For the text-containing cell, return its midpoint in (x, y) coordinate format. 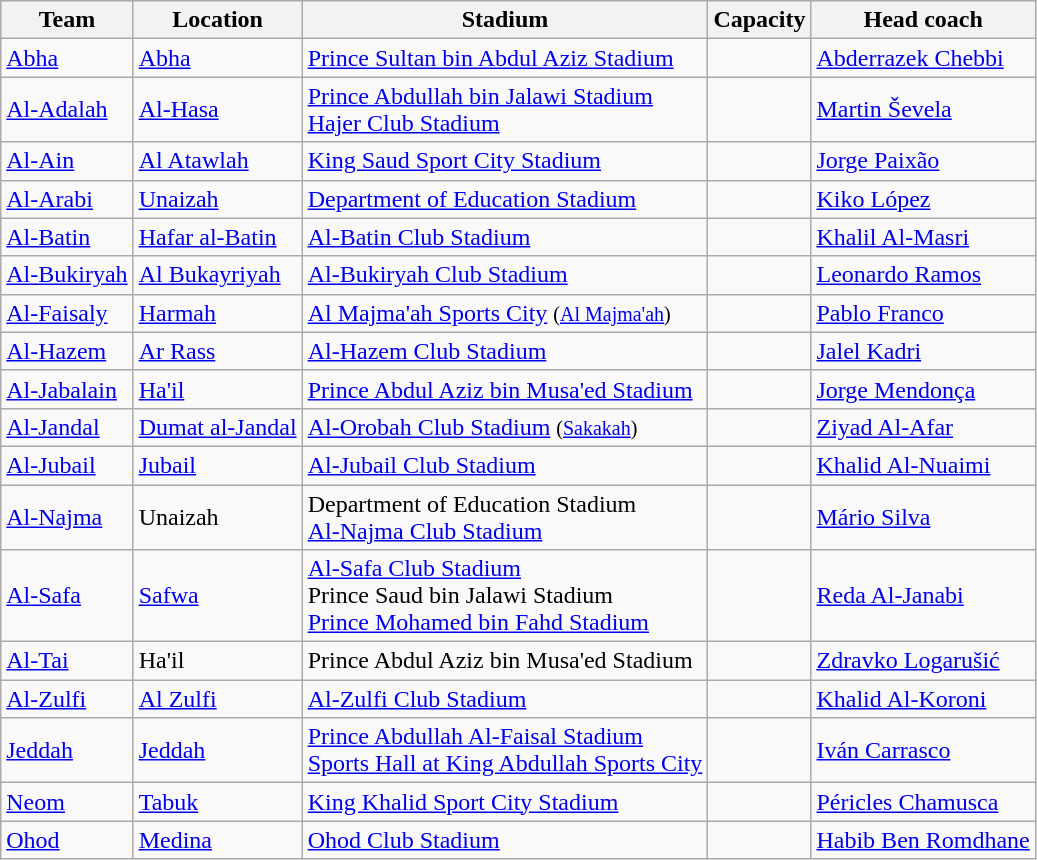
Ohod (67, 840)
Al-Hasa (218, 110)
Ziyad Al-Afar (923, 427)
Al Majma'ah Sports City (Al Majma'ah) (505, 313)
Harmah (218, 313)
Jorge Paixão (923, 161)
Al-Orobah Club Stadium (Sakakah) (505, 427)
Hafar al-Batin (218, 237)
Department of Education StadiumAl-Najma Club Stadium (505, 516)
Al Bukayriyah (218, 275)
Ohod Club Stadium (505, 840)
Al-Zulfi (67, 699)
Jorge Mendonça (923, 389)
Pablo Franco (923, 313)
Al Atawlah (218, 161)
Jalel Kadri (923, 351)
Al-Najma (67, 516)
Al-Tai (67, 661)
Al-Hazem Club Stadium (505, 351)
Al Zulfi (218, 699)
Al-Jubail (67, 465)
Al-Bukiryah (67, 275)
Al-Batin Club Stadium (505, 237)
Al-Batin (67, 237)
Safwa (218, 596)
Al-Jubail Club Stadium (505, 465)
King Khalid Sport City Stadium (505, 802)
Al-Ain (67, 161)
Jubail (218, 465)
Abderrazek Chebbi (923, 58)
Reda Al-Janabi (923, 596)
Al-Safa (67, 596)
Location (218, 20)
Medina (218, 840)
Neom (67, 802)
Al-Faisaly (67, 313)
Prince Abdullah Al-Faisal StadiumSports Hall at King Abdullah Sports City (505, 750)
Al-Hazem (67, 351)
Khalid Al-Koroni (923, 699)
Khalil Al-Masri (923, 237)
Dumat al-Jandal (218, 427)
Prince Abdullah bin Jalawi StadiumHajer Club Stadium (505, 110)
Al-Arabi (67, 199)
Al-Adalah (67, 110)
Ar Rass (218, 351)
Stadium (505, 20)
Khalid Al-Nuaimi (923, 465)
Kiko López (923, 199)
Leonardo Ramos (923, 275)
Al-Bukiryah Club Stadium (505, 275)
Capacity (760, 20)
Head coach (923, 20)
Iván Carrasco (923, 750)
Tabuk (218, 802)
Al-Safa Club StadiumPrince Saud bin Jalawi Stadium Prince Mohamed bin Fahd Stadium (505, 596)
King Saud Sport City Stadium (505, 161)
Department of Education Stadium (505, 199)
Habib Ben Romdhane (923, 840)
Al-Jandal (67, 427)
Al-Jabalain (67, 389)
Team (67, 20)
Mário Silva (923, 516)
Martin Ševela (923, 110)
Péricles Chamusca (923, 802)
Zdravko Logarušić (923, 661)
Al-Zulfi Club Stadium (505, 699)
Prince Sultan bin Abdul Aziz Stadium (505, 58)
